Search for the cell housing the specified text and yield its (x, y) center coordinate. 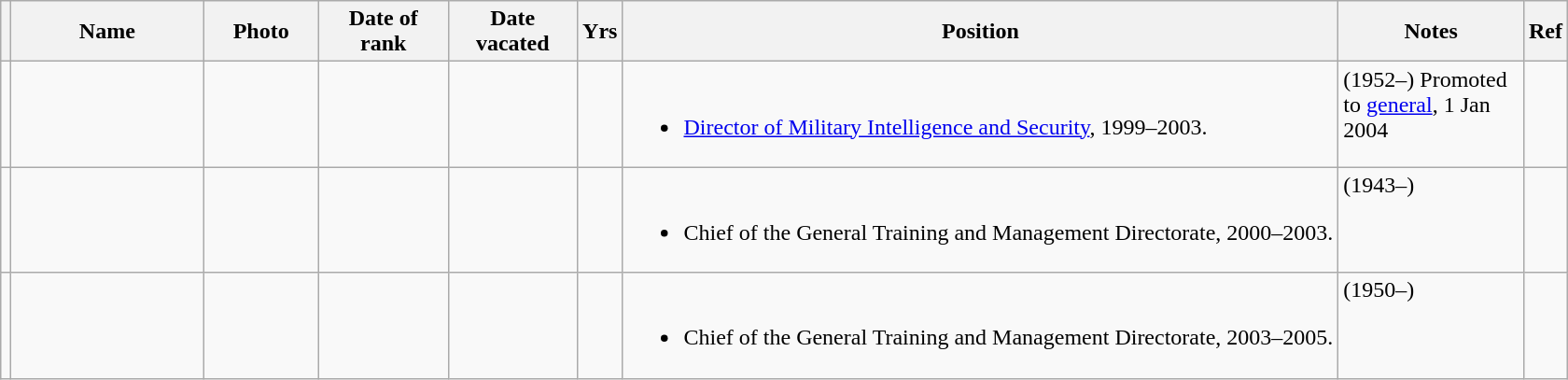
Ref (1546, 32)
(1943–) (1432, 220)
Date of rank (383, 32)
Date vacated (513, 32)
(1952–) Promoted to general, 1 Jan 2004 (1432, 114)
Yrs (600, 32)
Photo (261, 32)
Chief of the General Training and Management Directorate, 2000–2003. (980, 220)
Name (107, 32)
Chief of the General Training and Management Directorate, 2003–2005. (980, 325)
Position (980, 32)
Director of Military Intelligence and Security, 1999–2003. (980, 114)
Notes (1432, 32)
(1950–) (1432, 325)
